Determine the [x, y] coordinate at the center of the cell enclosing the given text.  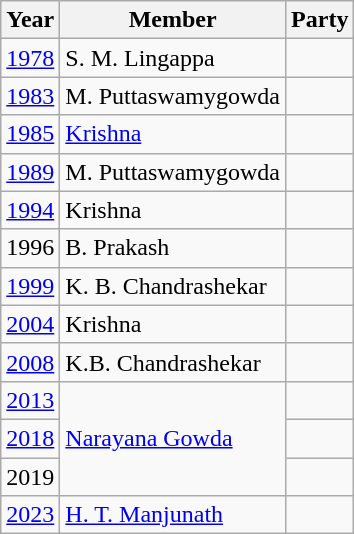
H. T. Manjunath [173, 515]
1985 [30, 134]
1994 [30, 210]
B. Prakash [173, 248]
2023 [30, 515]
Party [320, 20]
S. M. Lingappa [173, 58]
1978 [30, 58]
1996 [30, 248]
Year [30, 20]
1989 [30, 172]
K. B. Chandrashekar [173, 286]
Member [173, 20]
1999 [30, 286]
Narayana Gowda [173, 438]
2018 [30, 438]
2004 [30, 324]
K.B. Chandrashekar [173, 362]
2013 [30, 400]
1983 [30, 96]
2019 [30, 477]
2008 [30, 362]
